Return the (X, Y) coordinate for the center point of the cell that contains the specified text.  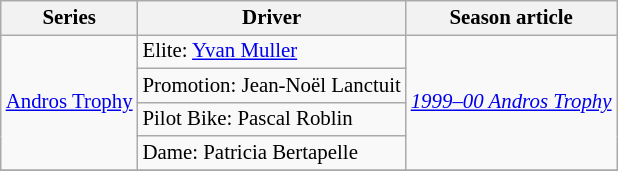
Andros Trophy (70, 102)
Dame: Patricia Bertapelle (272, 153)
1999–00 Andros Trophy (512, 102)
Driver (272, 18)
Season article (512, 18)
Elite: Yvan Muller (272, 51)
Series (70, 18)
Pilot Bike: Pascal Roblin (272, 119)
Promotion: Jean-Noël Lanctuit (272, 85)
